Pinpoint the cell where the given text exists, returning its (x, y) midpoint coordinate. 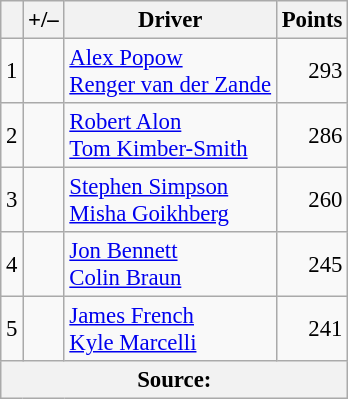
241 (312, 330)
5 (12, 330)
Alex Popow Renger van der Zande (170, 72)
James French Kyle Marcelli (170, 330)
Driver (170, 20)
Robert Alon Tom Kimber-Smith (170, 136)
+/– (44, 20)
260 (312, 200)
Stephen Simpson Misha Goikhberg (170, 200)
2 (12, 136)
1 (12, 72)
245 (312, 264)
3 (12, 200)
Jon Bennett Colin Braun (170, 264)
293 (312, 72)
4 (12, 264)
Points (312, 20)
286 (312, 136)
